Find where the given text appears and provide that cell's center as [x, y] coordinate. 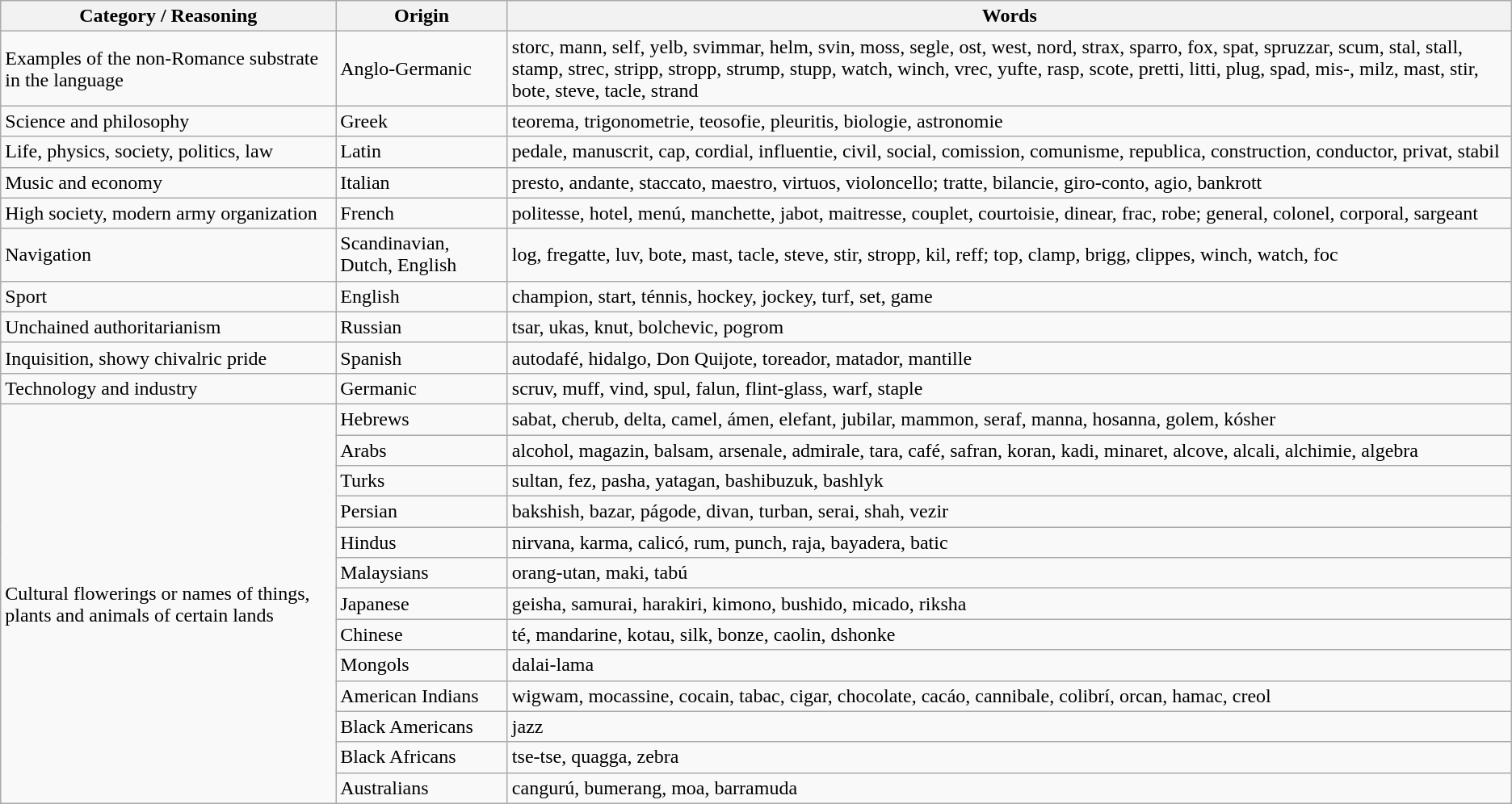
Spanish [422, 358]
teorema, trigonometrie, teosofie, pleuritis, biologie, astronomie [1010, 121]
Hebrews [422, 419]
presto, andante, staccato, maestro, virtuos, violoncello; tratte, bilancie, giro-conto, agio, bankrott [1010, 182]
autodafé, hidalgo, Don Quijote, toreador, matador, mantille [1010, 358]
Words [1010, 16]
Persian [422, 512]
Unchained authoritarianism [168, 327]
Anglo-Germanic [422, 69]
tsar, ukas, knut, bolchevic, pogrom [1010, 327]
té, mandarine, kotau, silk, bonze, caolin, dshonke [1010, 634]
alcohol, magazin, balsam, arsenale, admirale, tara, café, safran, koran, kadi, minaret, alcove, alcali, alchimie, algebra [1010, 450]
English [422, 296]
Japanese [422, 604]
Arabs [422, 450]
Latin [422, 152]
American Indians [422, 696]
Category / Reasoning [168, 16]
log, fregatte, luv, bote, mast, tacle, steve, stir, stropp, kil, reff; top, clamp, brigg, clippes, winch, watch, foc [1010, 255]
tse-tse, quagga, zebra [1010, 757]
Greek [422, 121]
Black Africans [422, 757]
bakshish, bazar, págode, divan, turban, serai, shah, vezir [1010, 512]
Scandinavian, Dutch, English [422, 255]
Science and philosophy [168, 121]
cangurú, bumerang, moa, barramuda [1010, 788]
geisha, samurai, harakiri, kimono, bushido, micado, riksha [1010, 604]
French [422, 213]
nirvana, karma, calicó, rum, punch, raja, bayadera, batic [1010, 542]
Black Americans [422, 727]
pedale, manuscrit, cap, cordial, influentie, civil, social, comission, comunisme, republica, construction, conductor, privat, stabil [1010, 152]
Technology and industry [168, 388]
politesse, hotel, menú, manchette, jabot, maitresse, couplet, courtoisie, dinear, frac, robe; general, colonel, corporal, sargeant [1010, 213]
Examples of the non-Romance substrate in the language [168, 69]
champion, start, ténnis, hockey, jockey, turf, set, game [1010, 296]
Italian [422, 182]
dalai-lama [1010, 665]
sultan, fez, pasha, yatagan, bashibuzuk, bashlyk [1010, 481]
sabat, cherub, delta, camel, ámen, elefant, jubilar, mammon, seraf, manna, hosanna, golem, kósher [1010, 419]
Inquisition, showy chivalric pride [168, 358]
Navigation [168, 255]
Life, physics, society, politics, law [168, 152]
Russian [422, 327]
Mongols [422, 665]
scruv, muff, vind, spul, falun, flint-glass, warf, staple [1010, 388]
wigwam, mocassine, cocain, tabac, cigar, chocolate, cacáo, cannibale, colibrí, orcan, hamac, creol [1010, 696]
Music and economy [168, 182]
Turks [422, 481]
Sport [168, 296]
High society, modern army organization [168, 213]
orang-utan, maki, tabú [1010, 573]
Cultural flowerings or names of things, plants and animals of certain lands [168, 604]
Malaysians [422, 573]
jazz [1010, 727]
Germanic [422, 388]
Chinese [422, 634]
Hindus [422, 542]
Origin [422, 16]
Australians [422, 788]
